Detect which cell encompasses the target text, then output its [x, y] center coordinate. 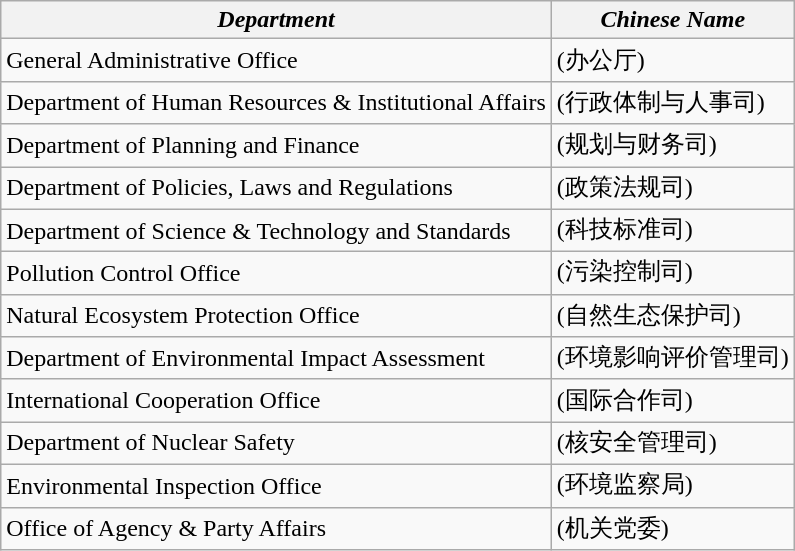
Department of Nuclear Safety [276, 444]
Department of Planning and Finance [276, 146]
Pollution Control Office [276, 274]
(污染控制司) [672, 274]
Department of Policies, Laws and Regulations [276, 188]
Department of Human Resources & Institutional Affairs [276, 102]
(核安全管理司) [672, 444]
Chinese Name [672, 20]
(自然生态保护司) [672, 316]
(政策法规司) [672, 188]
(环境影响评价管理司) [672, 358]
Department [276, 20]
Environmental Inspection Office [276, 486]
(规划与财务司) [672, 146]
International Cooperation Office [276, 400]
(国际合作司) [672, 400]
(办公厅) [672, 60]
(机关党委) [672, 528]
Office of Agency & Party Affairs [276, 528]
Natural Ecosystem Protection Office [276, 316]
Department of Environmental Impact Assessment [276, 358]
General Administrative Office [276, 60]
(科技标准司) [672, 230]
(行政体制与人事司) [672, 102]
(环境监察局) [672, 486]
Department of Science & Technology and Standards [276, 230]
